Extract the (x, y) coordinate from the center of the cell holding the provided text.  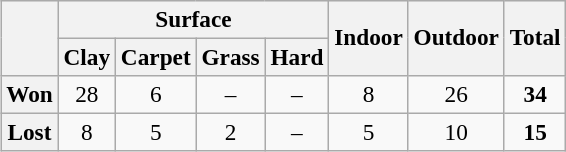
Surface (194, 19)
Carpet (156, 57)
2 (230, 132)
15 (535, 132)
Indoor (368, 38)
34 (535, 95)
26 (456, 95)
Clay (86, 57)
Won (30, 95)
Grass (230, 57)
Hard (297, 57)
Lost (30, 132)
Outdoor (456, 38)
10 (456, 132)
28 (86, 95)
6 (156, 95)
Total (535, 38)
